Capture the cell that displays the provided text and extract its (x, y) central coordinate. 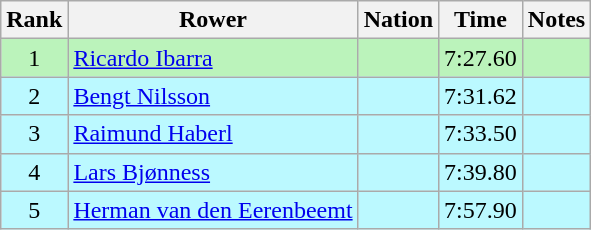
Lars Bjønness (213, 172)
4 (34, 172)
2 (34, 96)
Nation (398, 20)
3 (34, 134)
Rank (34, 20)
Time (481, 20)
1 (34, 58)
5 (34, 210)
7:57.90 (481, 210)
Rower (213, 20)
Ricardo Ibarra (213, 58)
Herman van den Eerenbeemt (213, 210)
7:27.60 (481, 58)
7:33.50 (481, 134)
Bengt Nilsson (213, 96)
Raimund Haberl (213, 134)
7:39.80 (481, 172)
7:31.62 (481, 96)
Notes (556, 20)
